Extract the [X, Y] coordinate from the center of the cell holding the provided text.  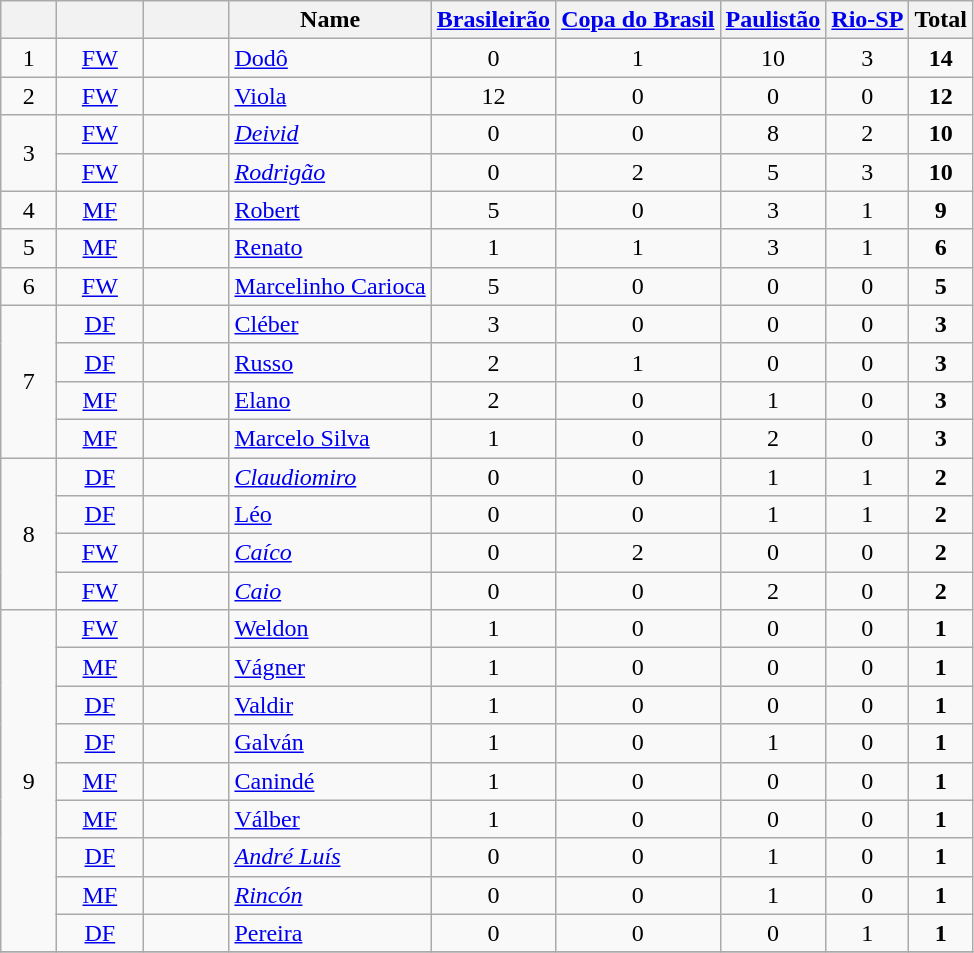
Dodô [330, 58]
Viola [330, 96]
Valdir [330, 705]
Deivid [330, 134]
7 [29, 381]
Marcelinho Carioca [330, 286]
Vágner [330, 667]
Caio [330, 591]
André Luís [330, 857]
Rio-SP [868, 20]
Paulistão [773, 20]
Name [330, 20]
Weldon [330, 629]
Elano [330, 400]
Rincón [330, 895]
Marcelo Silva [330, 438]
Cléber [330, 324]
Pereira [330, 933]
Galván [330, 743]
Robert [330, 210]
Válber [330, 819]
4 [29, 210]
Copa do Brasil [638, 20]
Claudiomiro [330, 477]
Léo [330, 515]
Russo [330, 362]
Caíco [330, 553]
Canindé [330, 781]
Renato [330, 248]
Rodrigão [330, 172]
Brasileirão [493, 20]
Total [941, 20]
14 [941, 58]
